Identify which cell holds the provided text, then report its [x, y] central coordinate. 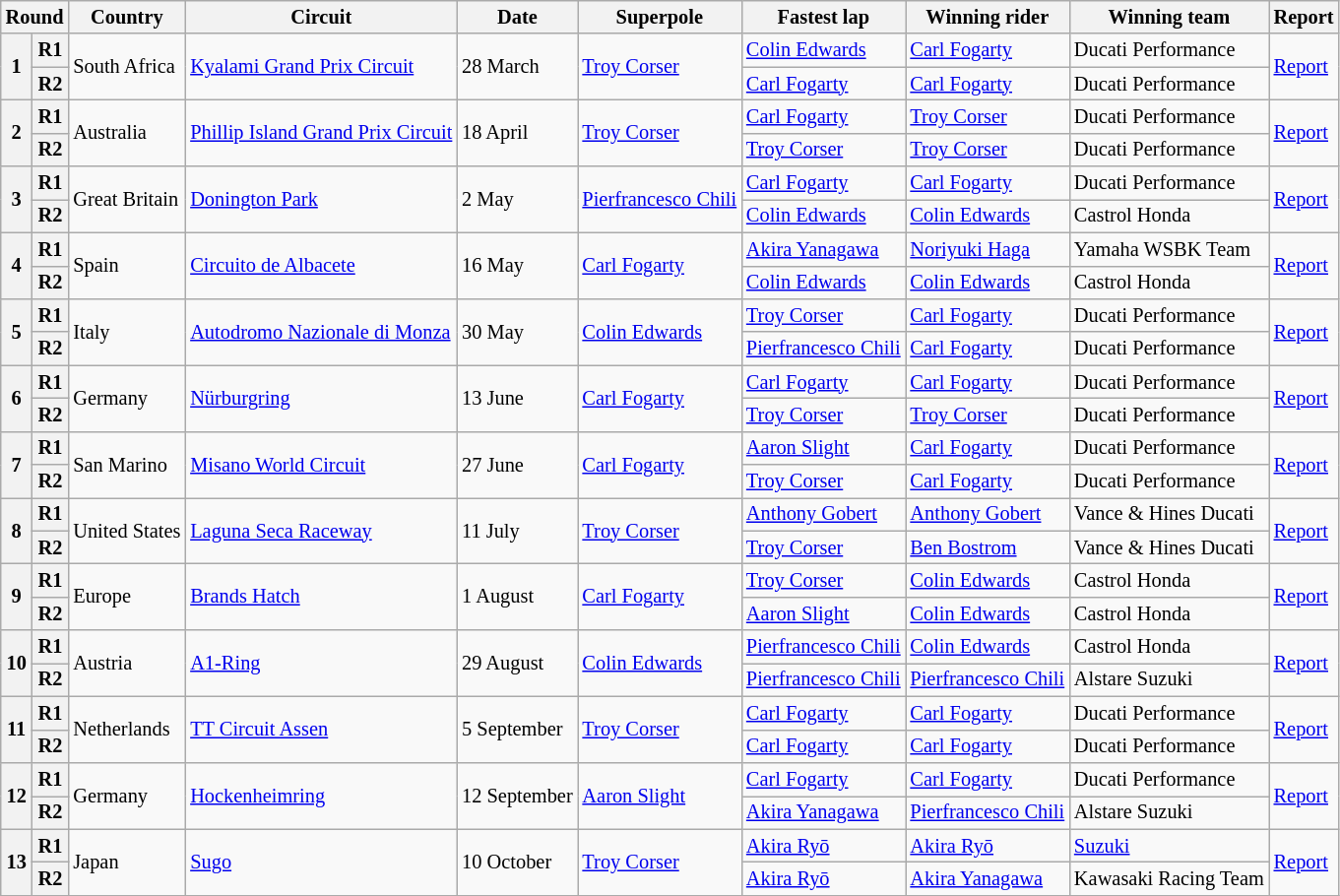
5 September [517, 729]
San Marino [126, 465]
28 March [517, 67]
Fastest lap [823, 17]
Kyalami Grand Prix Circuit [321, 67]
10 October [517, 863]
1 [17, 67]
5 [17, 331]
29 August [517, 664]
Austria [126, 664]
Hockenheimring [321, 796]
Italy [126, 331]
4 [17, 266]
13 [17, 863]
Nürburgring [321, 398]
7 [17, 465]
Misano World Circuit [321, 465]
Country [126, 17]
Netherlands [126, 729]
Circuit [321, 17]
3 [17, 199]
Autodromo Nazionale di Monza [321, 331]
2 May [517, 199]
8 [17, 530]
Suzuki [1170, 846]
2 [17, 132]
Circuito de Albacete [321, 266]
TT Circuit Assen [321, 729]
Winning team [1170, 17]
Great Britain [126, 199]
12 [17, 796]
Spain [126, 266]
Donington Park [321, 199]
18 April [517, 132]
United States [126, 530]
Ben Bostrom [988, 547]
12 September [517, 796]
Winning rider [988, 17]
Round [35, 17]
13 June [517, 398]
Laguna Seca Raceway [321, 530]
10 [17, 664]
27 June [517, 465]
Brands Hatch [321, 597]
11 [17, 729]
A1-Ring [321, 664]
Japan [126, 863]
30 May [517, 331]
16 May [517, 266]
Date [517, 17]
6 [17, 398]
Superpole [660, 17]
Phillip Island Grand Prix Circuit [321, 132]
Noriyuki Haga [988, 249]
South Africa [126, 67]
1 August [517, 597]
Europe [126, 597]
9 [17, 597]
Sugo [321, 863]
Australia [126, 132]
Yamaha WSBK Team [1170, 249]
Kawasaki Racing Team [1170, 878]
11 July [517, 530]
